Output the (x, y) coordinate of the center of the cell containing the given text.  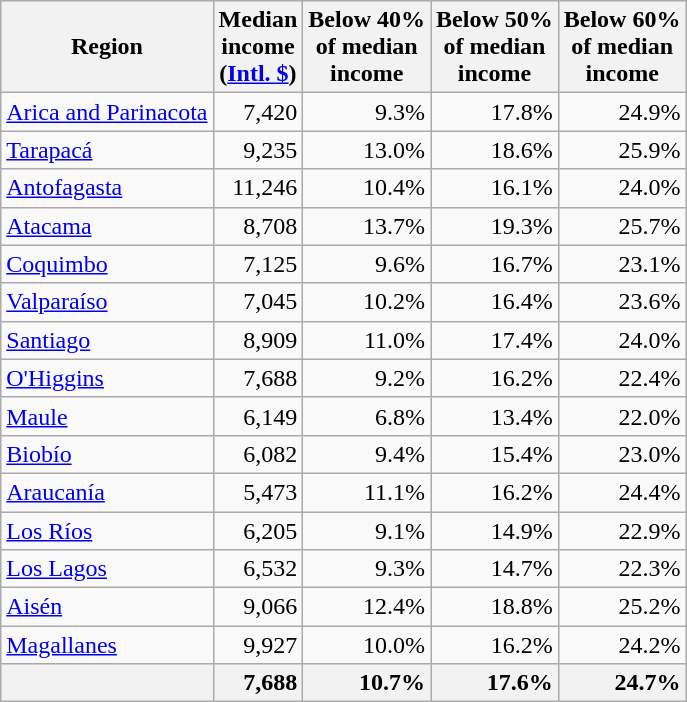
8,708 (258, 226)
Coquimbo (107, 264)
Los Ríos (107, 531)
9,235 (258, 150)
18.8% (495, 607)
9,066 (258, 607)
22.3% (622, 569)
11.0% (367, 340)
Araucanía (107, 492)
14.7% (495, 569)
11.1% (367, 492)
7,125 (258, 264)
12.4% (367, 607)
22.4% (622, 378)
9.2% (367, 378)
17.8% (495, 112)
Magallanes (107, 645)
23.1% (622, 264)
24.2% (622, 645)
9.1% (367, 531)
22.0% (622, 416)
6,082 (258, 454)
13.4% (495, 416)
Tarapacá (107, 150)
O'Higgins (107, 378)
7,420 (258, 112)
Region (107, 47)
24.9% (622, 112)
9.4% (367, 454)
Antofagasta (107, 188)
25.9% (622, 150)
Atacama (107, 226)
8,909 (258, 340)
5,473 (258, 492)
25.2% (622, 607)
Arica and Parinacota (107, 112)
9,927 (258, 645)
17.6% (495, 683)
24.7% (622, 683)
16.1% (495, 188)
16.7% (495, 264)
23.6% (622, 302)
25.7% (622, 226)
Aisén (107, 607)
22.9% (622, 531)
Medianincome(Intl. $) (258, 47)
9.6% (367, 264)
10.0% (367, 645)
13.0% (367, 150)
10.4% (367, 188)
6.8% (367, 416)
Los Lagos (107, 569)
19.3% (495, 226)
Santiago (107, 340)
Below 50%of medianincome (495, 47)
18.6% (495, 150)
23.0% (622, 454)
6,205 (258, 531)
10.2% (367, 302)
Maule (107, 416)
Biobío (107, 454)
Below 60%of medianincome (622, 47)
6,532 (258, 569)
11,246 (258, 188)
16.4% (495, 302)
17.4% (495, 340)
24.4% (622, 492)
6,149 (258, 416)
14.9% (495, 531)
Valparaíso (107, 302)
Below 40%of medianincome (367, 47)
7,045 (258, 302)
10.7% (367, 683)
13.7% (367, 226)
15.4% (495, 454)
